Provide the (x, y) coordinate of the cell's center where the given text is located.  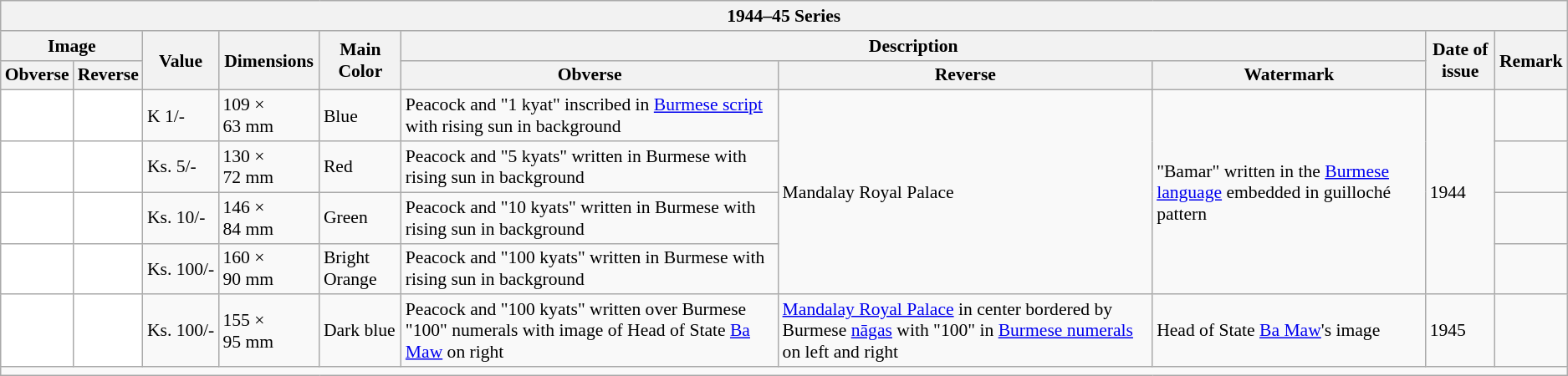
1944–45 Series (784, 16)
Date of issue (1460, 60)
Mandalay Royal Palace (966, 192)
Peacock and "5 kyats" written in Burmese with rising sun in background (590, 167)
Red (360, 167)
109 × 63 mm (269, 115)
Green (360, 217)
155 × 95 mm (269, 331)
K 1/- (181, 115)
Peacock and "100 kyats" written in Burmese with rising sun in background (590, 269)
Ks. 5/- (181, 167)
Blue (360, 115)
130 × 72 mm (269, 167)
Image (72, 46)
160 × 90 mm (269, 269)
Peacock and "1 kyat" inscribed in Burmese script with rising sun in background (590, 115)
1945 (1460, 331)
Bright Orange (360, 269)
Value (181, 60)
Dark blue (360, 331)
Remark (1531, 60)
Dimensions (269, 60)
Mandalay Royal Palace in center bordered by Burmese nāgas with "100" in Burmese numerals on left and right (966, 331)
Head of State Ba Maw's image (1290, 331)
Watermark (1290, 75)
146 × 84 mm (269, 217)
Ks. 10/- (181, 217)
1944 (1460, 192)
Peacock and "100 kyats" written over Burmese "100" numerals with image of Head of State Ba Maw on right (590, 331)
"Bamar" written in the Burmese language embedded in guilloché pattern (1290, 192)
Peacock and "10 kyats" written in Burmese with rising sun in background (590, 217)
Main Color (360, 60)
Description (913, 46)
